Find where the given text appears and provide that cell's center as [x, y] coordinate. 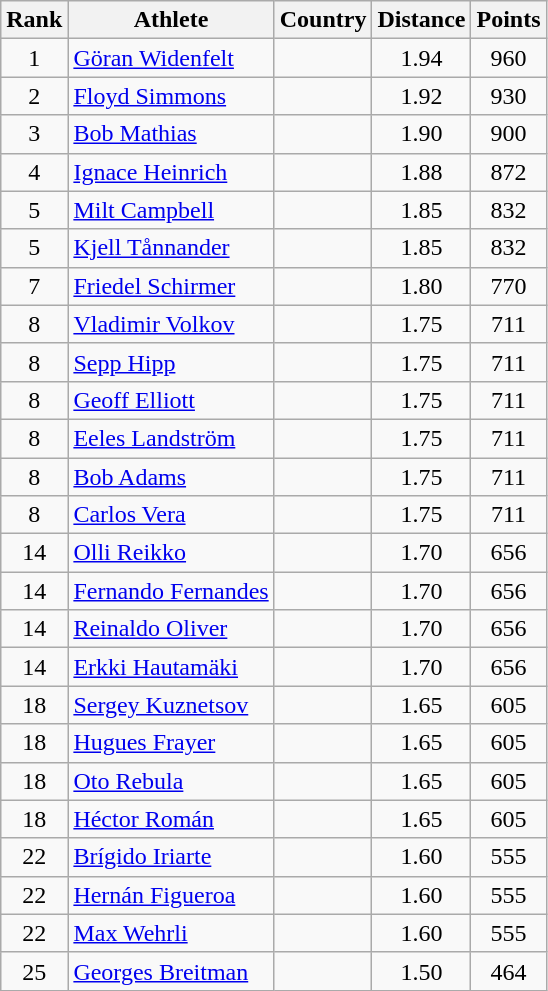
1.50 [422, 971]
4 [34, 172]
770 [508, 286]
Vladimir Volkov [171, 324]
Geoff Elliott [171, 400]
Carlos Vera [171, 515]
Brígido Iriarte [171, 857]
Friedel Schirmer [171, 286]
872 [508, 172]
464 [508, 971]
7 [34, 286]
Hernán Figueroa [171, 895]
1.88 [422, 172]
Sepp Hipp [171, 362]
1 [34, 58]
Olli Reikko [171, 553]
900 [508, 134]
Ignace Heinrich [171, 172]
1.80 [422, 286]
Héctor Román [171, 819]
1.94 [422, 58]
Hugues Frayer [171, 743]
25 [34, 971]
Reinaldo Oliver [171, 629]
Rank [34, 20]
Points [508, 20]
Oto Rebula [171, 781]
Country [323, 20]
Fernando Fernandes [171, 591]
Kjell Tånnander [171, 248]
1.90 [422, 134]
Milt Campbell [171, 210]
1.92 [422, 96]
Eeles Landström [171, 438]
Göran Widenfelt [171, 58]
Georges Breitman [171, 971]
Sergey Kuznetsov [171, 705]
3 [34, 134]
Bob Adams [171, 477]
Distance [422, 20]
2 [34, 96]
Bob Mathias [171, 134]
Max Wehrli [171, 933]
960 [508, 58]
Athlete [171, 20]
930 [508, 96]
Floyd Simmons [171, 96]
Erkki Hautamäki [171, 667]
